Detect which cell encompasses the target text, then output its [x, y] center coordinate. 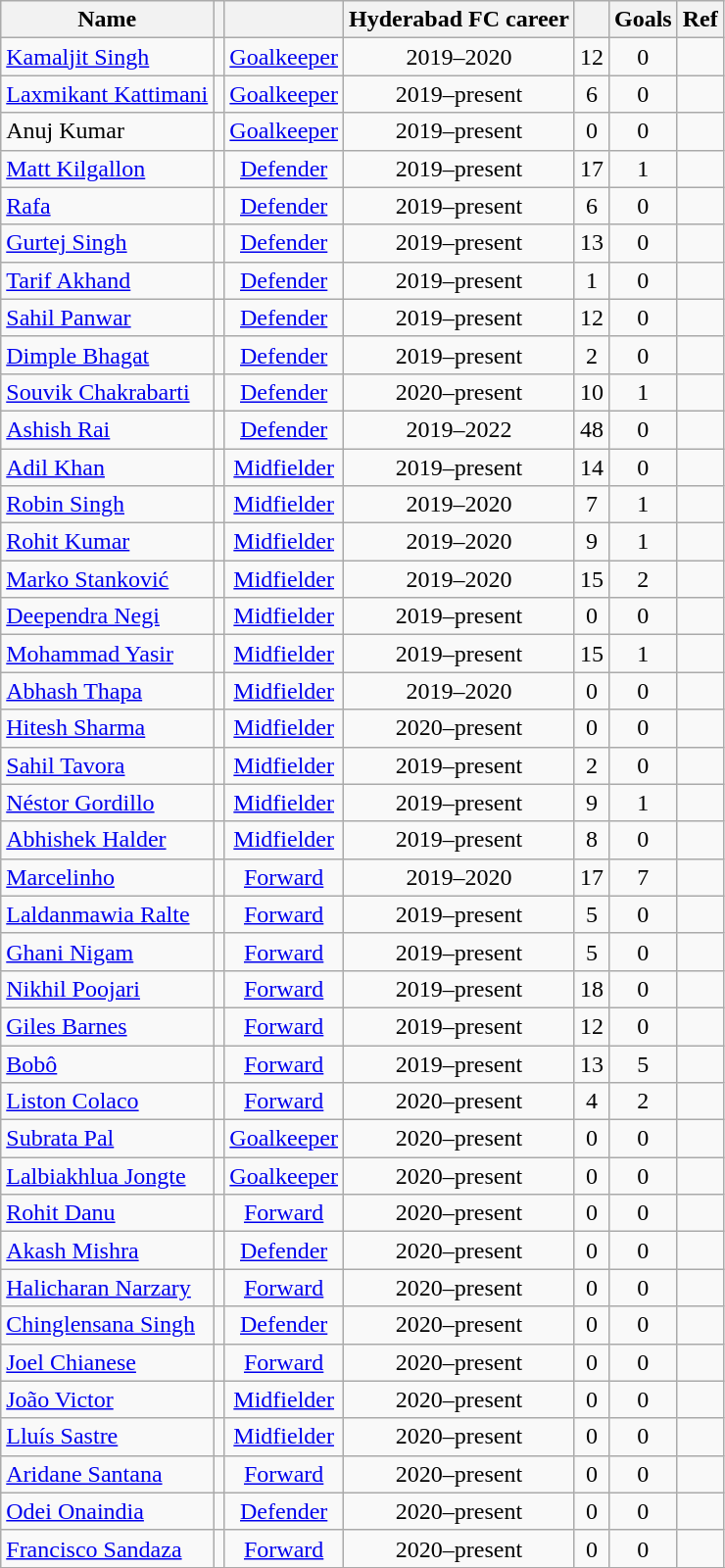
Goals [643, 20]
João Victor [108, 1399]
Akash Mishra [108, 1250]
Subrata Pal [108, 1139]
Liston Colaco [108, 1102]
Mohammad Yasir [108, 654]
Lalbiakhlua Jongte [108, 1176]
Rohit Danu [108, 1213]
8 [592, 840]
Gurtej Singh [108, 243]
Ref [700, 20]
Anuj Kumar [108, 131]
14 [592, 467]
Kamaljit Singh [108, 57]
Marko Stanković [108, 579]
Name [108, 20]
Matt Kilgallon [108, 169]
Joel Chianese [108, 1362]
Hyderabad FC career [459, 20]
Néstor Gordillo [108, 803]
Deependra Negi [108, 616]
Chinglensana Singh [108, 1325]
Halicharan Narzary [108, 1288]
Ghani Nigam [108, 952]
Odei Onaindia [108, 1511]
Bobô [108, 1063]
Dimple Bhagat [108, 355]
Aridane Santana [108, 1474]
4 [592, 1102]
Robin Singh [108, 505]
Francisco Sandaza [108, 1548]
Marcelinho [108, 877]
2019–2022 [459, 429]
Rafa [108, 206]
Hitesh Sharma [108, 728]
Abhash Thapa [108, 691]
Sahil Tavora [108, 765]
Nikhil Poojari [108, 989]
Ashish Rai [108, 429]
Lluís Sastre [108, 1437]
Adil Khan [108, 467]
10 [592, 392]
Laldanmawia Ralte [108, 914]
Rohit Kumar [108, 542]
Sahil Panwar [108, 318]
Abhishek Halder [108, 840]
Giles Barnes [108, 1026]
Laxmikant Kattimani [108, 94]
Tarif Akhand [108, 280]
48 [592, 429]
Souvik Chakrabarti [108, 392]
18 [592, 989]
